Locate the cell with the specified text and output its [x, y] center coordinate. 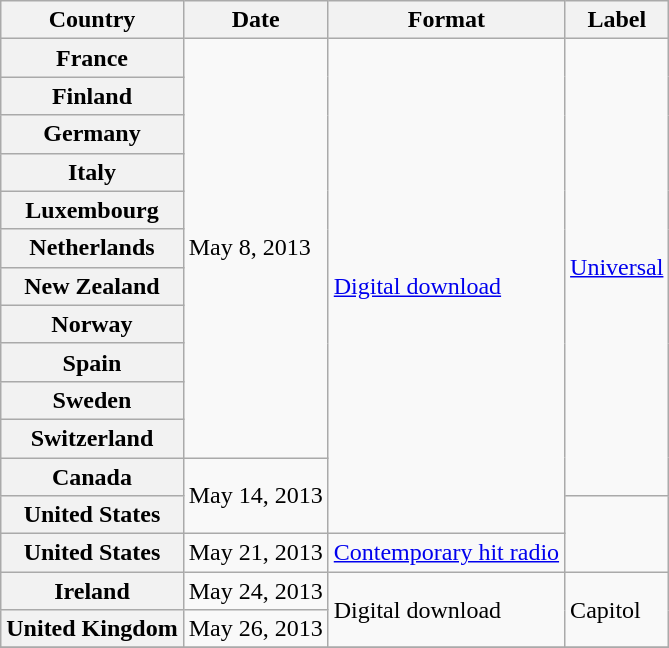
May 14, 2013 [256, 496]
May 24, 2013 [256, 591]
Italy [92, 172]
Canada [92, 477]
Ireland [92, 591]
Capitol [617, 610]
Universal [617, 268]
Germany [92, 134]
United Kingdom [92, 629]
Sweden [92, 400]
Netherlands [92, 248]
Country [92, 20]
May 21, 2013 [256, 553]
Finland [92, 96]
Label [617, 20]
Switzerland [92, 438]
Luxembourg [92, 210]
New Zealand [92, 286]
Norway [92, 324]
May 26, 2013 [256, 629]
May 8, 2013 [256, 248]
Spain [92, 362]
Date [256, 20]
Contemporary hit radio [446, 553]
France [92, 58]
Format [446, 20]
